Search for the cell housing the specified text and yield its [X, Y] center coordinate. 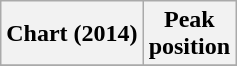
Peakposition [189, 34]
Chart (2014) [72, 34]
